Return the (x, y) coordinate for the center point of the cell that contains the specified text.  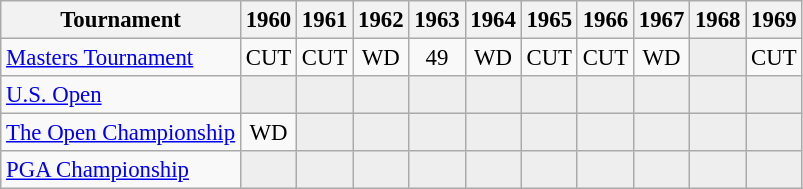
1961 (325, 20)
1968 (718, 20)
Tournament (121, 20)
1967 (661, 20)
The Open Championship (121, 133)
1964 (493, 20)
1969 (774, 20)
PGA Championship (121, 170)
1960 (268, 20)
1963 (437, 20)
U.S. Open (121, 95)
49 (437, 58)
1965 (549, 20)
1966 (605, 20)
1962 (381, 20)
Masters Tournament (121, 58)
